Return [x, y] of the center of cell containing provided text 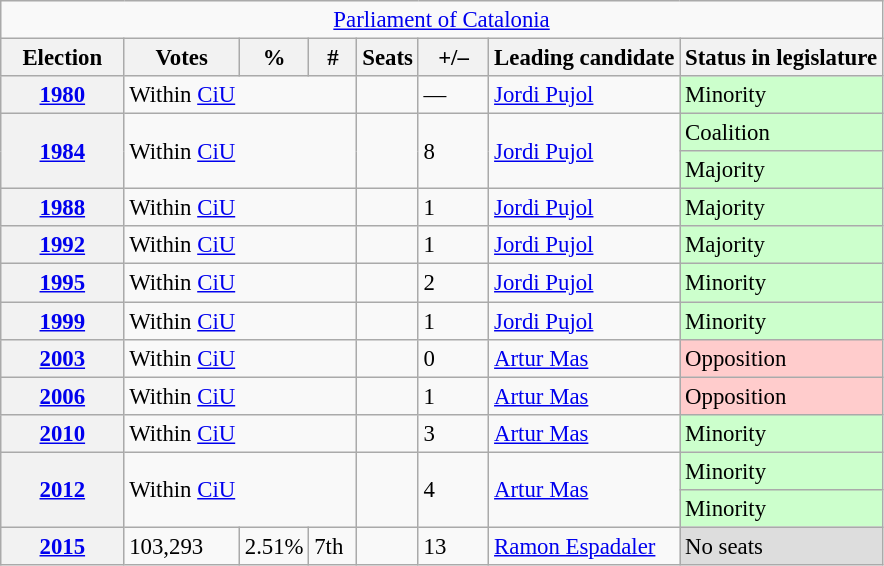
1980 [62, 95]
2003 [62, 358]
2010 [62, 433]
Election [62, 58]
1995 [62, 283]
3 [454, 433]
Leading candidate [584, 58]
1984 [62, 152]
# [333, 58]
2012 [62, 490]
4 [454, 490]
2.51% [274, 546]
2006 [62, 396]
No seats [782, 546]
Coalition [782, 133]
+/– [454, 58]
8 [454, 152]
— [454, 95]
Seats [388, 58]
1988 [62, 208]
2015 [62, 546]
Votes [182, 58]
Ramon Espadaler [584, 546]
13 [454, 546]
7th [333, 546]
1999 [62, 321]
2 [454, 283]
Status in legislature [782, 58]
% [274, 58]
0 [454, 358]
1992 [62, 245]
103,293 [182, 546]
Parliament of Catalonia [442, 20]
